From the cell containing the given text, extract its center point as (X, Y) coordinate. 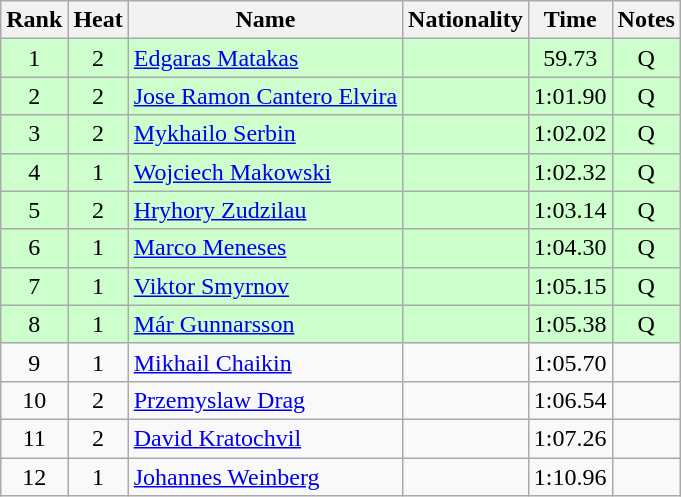
7 (34, 286)
6 (34, 248)
1:05.15 (570, 286)
Notes (646, 20)
9 (34, 362)
Marco Meneses (265, 248)
12 (34, 477)
Jose Ramon Cantero Elvira (265, 96)
5 (34, 210)
11 (34, 438)
1:06.54 (570, 400)
Name (265, 20)
1:05.70 (570, 362)
David Kratochvil (265, 438)
Przemyslaw Drag (265, 400)
1:04.30 (570, 248)
1:01.90 (570, 96)
1:10.96 (570, 477)
8 (34, 324)
3 (34, 134)
1:02.02 (570, 134)
Rank (34, 20)
Edgaras Matakas (265, 58)
Viktor Smyrnov (265, 286)
Már Gunnarsson (265, 324)
Mikhail Chaikin (265, 362)
1:02.32 (570, 172)
1:07.26 (570, 438)
Time (570, 20)
10 (34, 400)
Johannes Weinberg (265, 477)
1:03.14 (570, 210)
1:05.38 (570, 324)
Hryhory Zudzilau (265, 210)
59.73 (570, 58)
Nationality (466, 20)
Wojciech Makowski (265, 172)
4 (34, 172)
Mykhailo Serbin (265, 134)
Heat (98, 20)
